Return the [X, Y] coordinate for the center point of the cell that contains the specified text.  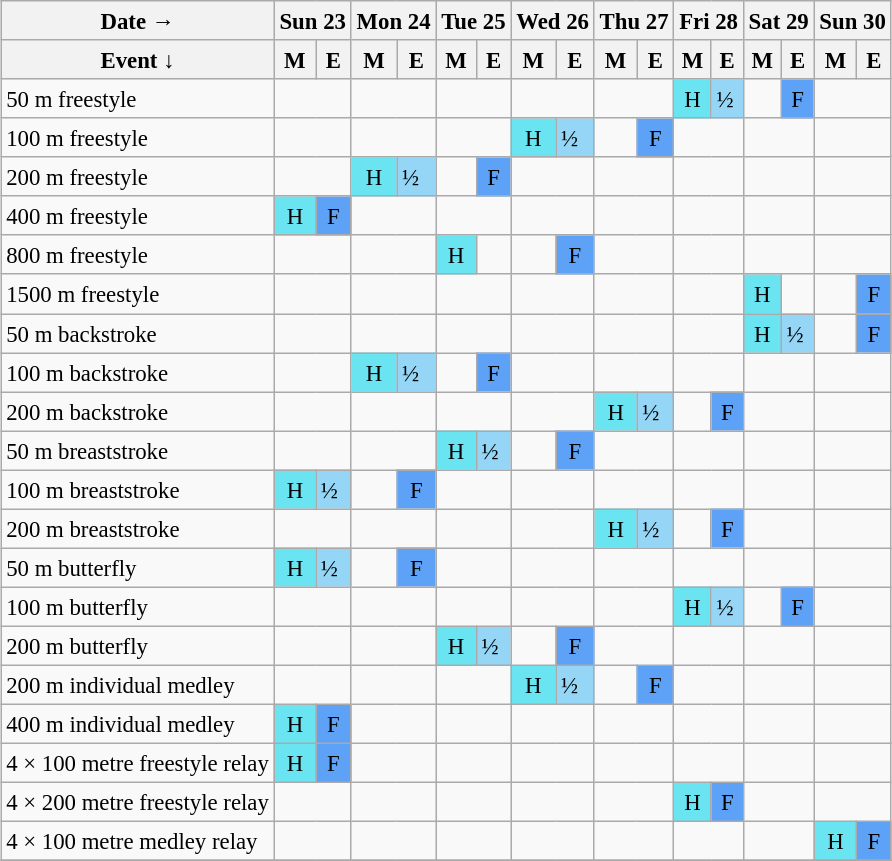
400 m freestyle [138, 216]
200 m breaststroke [138, 528]
400 m individual medley [138, 724]
Event ↓ [138, 60]
50 m freestyle [138, 98]
50 m backstroke [138, 334]
Thu 27 [634, 20]
4 × 100 metre freestyle relay [138, 764]
800 m freestyle [138, 254]
100 m backstroke [138, 372]
200 m individual medley [138, 684]
200 m butterfly [138, 646]
Sun 23 [312, 20]
Mon 24 [394, 20]
Fri 28 [708, 20]
Sun 30 [852, 20]
50 m butterfly [138, 568]
1500 m freestyle [138, 294]
Date → [138, 20]
Tue 25 [474, 20]
200 m backstroke [138, 412]
4 × 200 metre freestyle relay [138, 802]
200 m freestyle [138, 176]
4 × 100 metre medley relay [138, 842]
Sat 29 [778, 20]
50 m breaststroke [138, 450]
100 m breaststroke [138, 490]
Wed 26 [552, 20]
100 m freestyle [138, 138]
100 m butterfly [138, 606]
